Capture the cell that displays the provided text and extract its (X, Y) central coordinate. 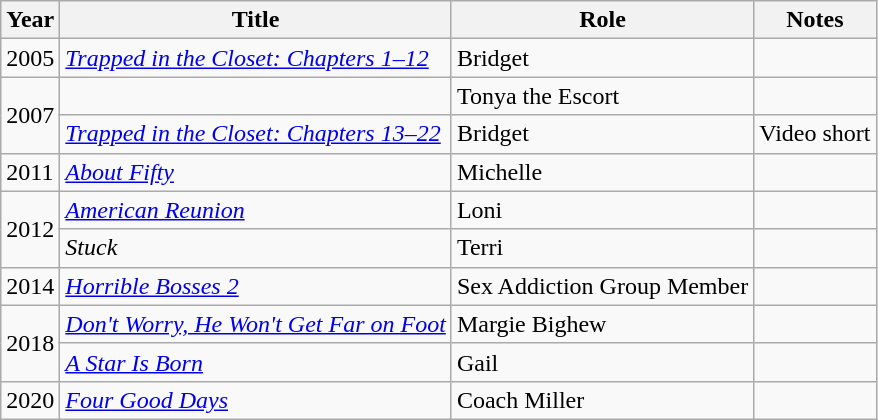
Michelle (602, 172)
2011 (30, 172)
Loni (602, 210)
2014 (30, 286)
Horrible Bosses 2 (256, 286)
2012 (30, 229)
A Star Is Born (256, 362)
Video short (815, 134)
Role (602, 20)
Don't Worry, He Won't Get Far on Foot (256, 324)
Coach Miller (602, 400)
Four Good Days (256, 400)
Tonya the Escort (602, 96)
Gail (602, 362)
2005 (30, 58)
Terri (602, 248)
About Fifty (256, 172)
Notes (815, 20)
Trapped in the Closet: Chapters 1–12 (256, 58)
American Reunion (256, 210)
2020 (30, 400)
Margie Bighew (602, 324)
Stuck (256, 248)
2007 (30, 115)
Year (30, 20)
Title (256, 20)
2018 (30, 343)
Trapped in the Closet: Chapters 13–22 (256, 134)
Sex Addiction Group Member (602, 286)
